Return (X, Y) of the center of cell containing provided text 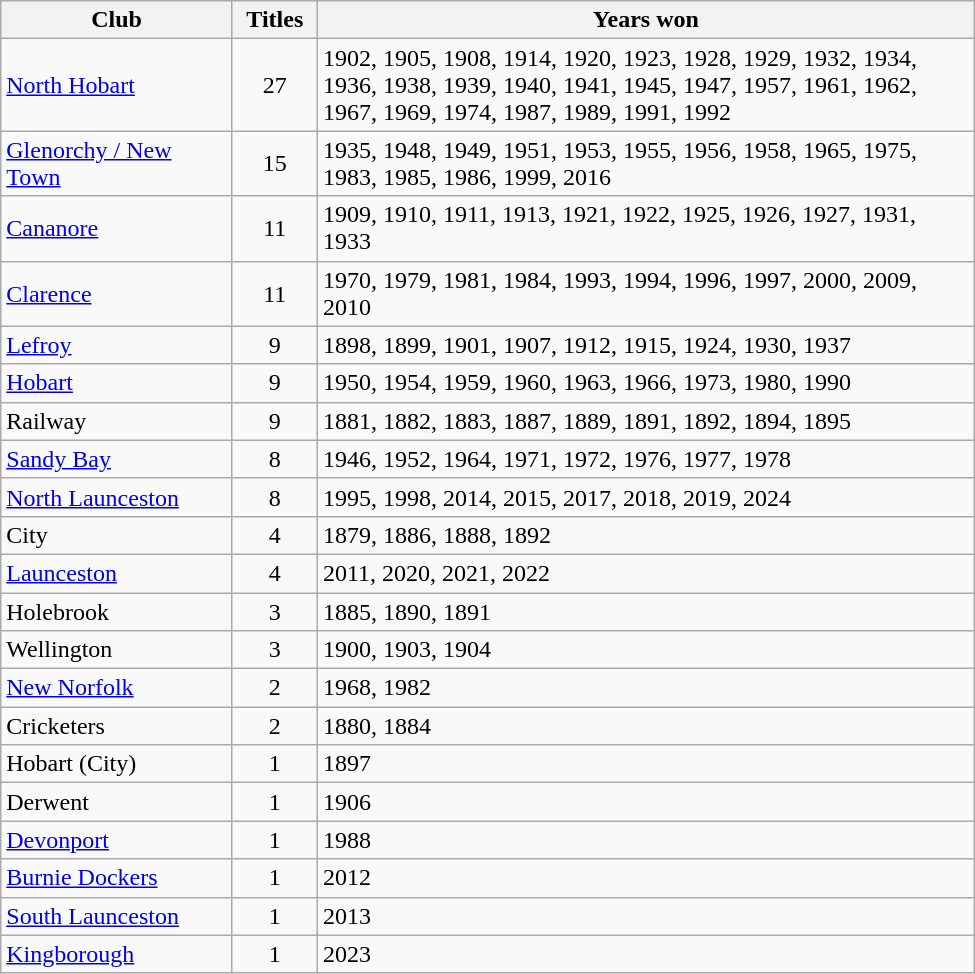
New Norfolk (116, 688)
1968, 1982 (646, 688)
City (116, 535)
1970, 1979, 1981, 1984, 1993, 1994, 1996, 1997, 2000, 2009, 2010 (646, 294)
Kingborough (116, 954)
1909, 1910, 1911, 1913, 1921, 1922, 1925, 1926, 1927, 1931, 1933 (646, 228)
Devonport (116, 840)
1879, 1886, 1888, 1892 (646, 535)
Years won (646, 20)
2011, 2020, 2021, 2022 (646, 573)
1885, 1890, 1891 (646, 611)
1897 (646, 764)
1906 (646, 802)
1935, 1948, 1949, 1951, 1953, 1955, 1956, 1958, 1965, 1975, 1983, 1985, 1986, 1999, 2016 (646, 164)
1946, 1952, 1964, 1971, 1972, 1976, 1977, 1978 (646, 459)
27 (274, 85)
Hobart (116, 383)
Glenorchy / New Town (116, 164)
North Hobart (116, 85)
Wellington (116, 650)
Sandy Bay (116, 459)
Cananore (116, 228)
2013 (646, 916)
North Launceston (116, 497)
15 (274, 164)
Holebrook (116, 611)
Club (116, 20)
1881, 1882, 1883, 1887, 1889, 1891, 1892, 1894, 1895 (646, 421)
Clarence (116, 294)
Lefroy (116, 345)
1950, 1954, 1959, 1960, 1963, 1966, 1973, 1980, 1990 (646, 383)
1900, 1903, 1904 (646, 650)
Hobart (City) (116, 764)
Titles (274, 20)
2012 (646, 878)
1880, 1884 (646, 726)
Cricketers (116, 726)
1988 (646, 840)
1898, 1899, 1901, 1907, 1912, 1915, 1924, 1930, 1937 (646, 345)
South Launceston (116, 916)
1995, 1998, 2014, 2015, 2017, 2018, 2019, 2024 (646, 497)
Burnie Dockers (116, 878)
Launceston (116, 573)
Derwent (116, 802)
2023 (646, 954)
Railway (116, 421)
